Identify which cell holds the provided text, then report its [x, y] central coordinate. 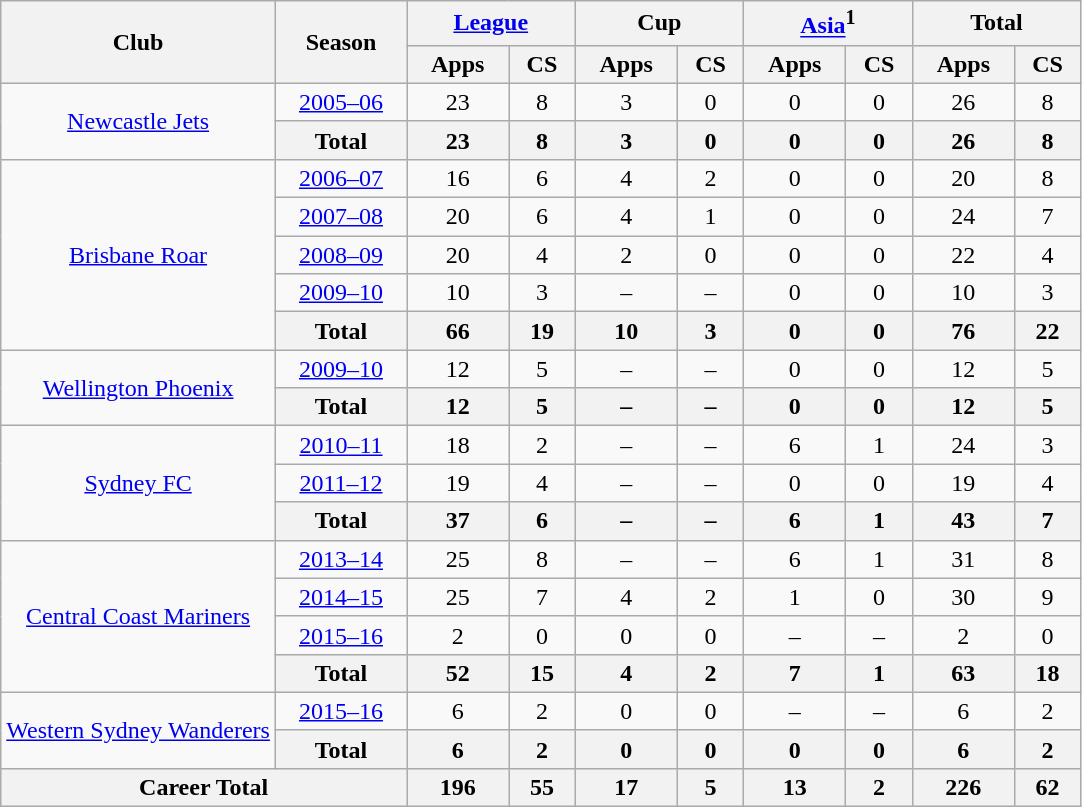
Central Coast Mariners [138, 616]
Asia1 [828, 24]
2006–07 [340, 178]
55 [542, 787]
Cup [660, 24]
League [490, 24]
Brisbane Roar [138, 254]
76 [963, 331]
2014–15 [340, 597]
62 [1047, 787]
Newcastle Jets [138, 121]
43 [963, 521]
Western Sydney Wanderers [138, 730]
31 [963, 559]
2007–08 [340, 217]
Wellington Phoenix [138, 388]
17 [626, 787]
52 [457, 673]
226 [963, 787]
9 [1047, 597]
Career Total [204, 787]
Club [138, 42]
Season [340, 42]
2013–14 [340, 559]
2005–06 [340, 102]
Sydney FC [138, 483]
63 [963, 673]
13 [795, 787]
15 [542, 673]
2008–09 [340, 255]
16 [457, 178]
2011–12 [340, 483]
2010–11 [340, 445]
37 [457, 521]
196 [457, 787]
66 [457, 331]
30 [963, 597]
